Identify which cell holds the provided text, then report its (x, y) central coordinate. 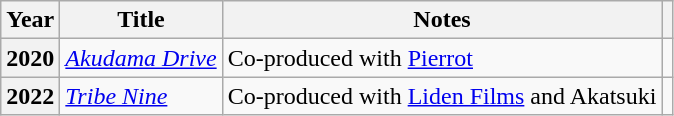
Co-produced with Pierrot (442, 58)
Co-produced with Liden Films and Akatsuki (442, 96)
Tribe Nine (141, 96)
2020 (30, 58)
Title (141, 20)
Notes (442, 20)
2022 (30, 96)
Year (30, 20)
Akudama Drive (141, 58)
